Pinpoint the cell where the given text exists, returning its [X, Y] midpoint coordinate. 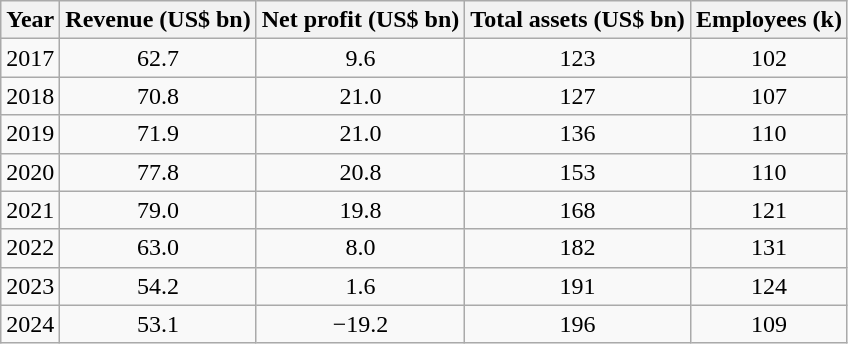
102 [768, 58]
127 [578, 96]
79.0 [158, 210]
70.8 [158, 96]
2024 [30, 324]
124 [768, 286]
9.6 [360, 58]
131 [768, 248]
77.8 [158, 172]
2020 [30, 172]
Revenue (US$ bn) [158, 20]
136 [578, 134]
1.6 [360, 286]
Net profit (US$ bn) [360, 20]
Total assets (US$ bn) [578, 20]
Year [30, 20]
196 [578, 324]
Employees (k) [768, 20]
153 [578, 172]
−19.2 [360, 324]
8.0 [360, 248]
168 [578, 210]
182 [578, 248]
54.2 [158, 286]
2021 [30, 210]
71.9 [158, 134]
2022 [30, 248]
2017 [30, 58]
63.0 [158, 248]
191 [578, 286]
62.7 [158, 58]
20.8 [360, 172]
121 [768, 210]
109 [768, 324]
123 [578, 58]
53.1 [158, 324]
107 [768, 96]
19.8 [360, 210]
2019 [30, 134]
2023 [30, 286]
2018 [30, 96]
